Return (x, y) of the center of cell containing provided text 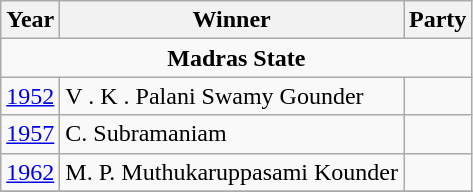
M. P. Muthukaruppasami Kounder (232, 172)
V . K . Palani Swamy Gounder (232, 96)
1962 (30, 172)
Madras State (236, 58)
Winner (232, 20)
C. Subramaniam (232, 134)
1957 (30, 134)
1952 (30, 96)
Party (438, 20)
Year (30, 20)
